Capture the cell that displays the provided text and extract its (X, Y) central coordinate. 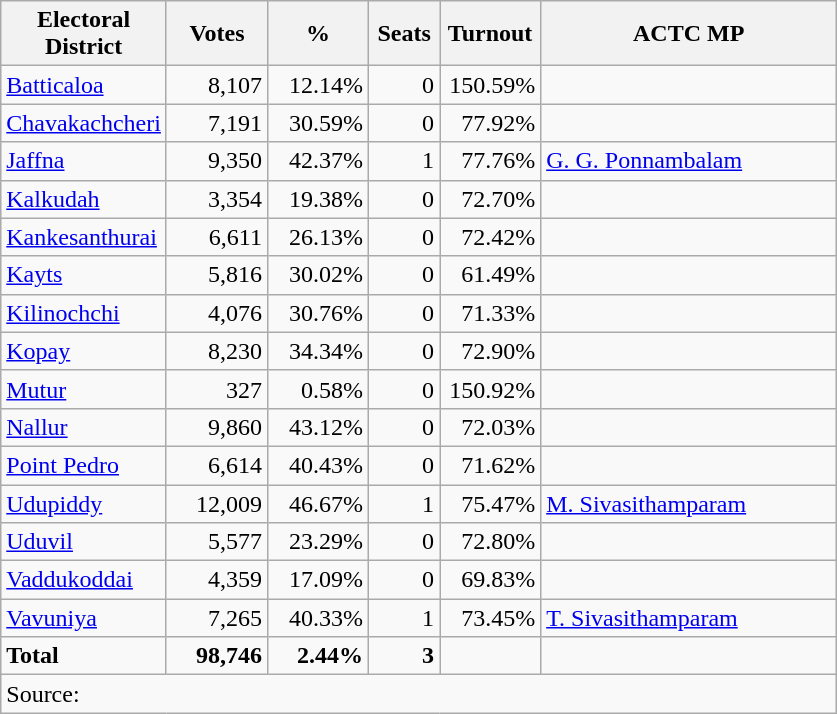
3,354 (216, 199)
43.12% (318, 427)
77.76% (490, 161)
Kayts (84, 275)
9,350 (216, 161)
40.43% (318, 465)
4,359 (216, 580)
327 (216, 389)
72.80% (490, 542)
Kilinochchi (84, 313)
Total (84, 656)
69.83% (490, 580)
4,076 (216, 313)
9,860 (216, 427)
12.14% (318, 85)
72.90% (490, 351)
6,614 (216, 465)
8,107 (216, 85)
5,816 (216, 275)
2.44% (318, 656)
Seats (404, 34)
Jaffna (84, 161)
Votes (216, 34)
72.03% (490, 427)
G. G. Ponnambalam (689, 161)
75.47% (490, 503)
Vaddukoddai (84, 580)
Vavuniya (84, 618)
46.67% (318, 503)
8,230 (216, 351)
42.37% (318, 161)
Point Pedro (84, 465)
40.33% (318, 618)
Electoral District (84, 34)
61.49% (490, 275)
7,191 (216, 123)
Uduvil (84, 542)
Kankesanthurai (84, 237)
Udupiddy (84, 503)
98,746 (216, 656)
Batticaloa (84, 85)
30.76% (318, 313)
71.33% (490, 313)
ACTC MP (689, 34)
30.02% (318, 275)
Nallur (84, 427)
% (318, 34)
26.13% (318, 237)
Chavakachcheri (84, 123)
Kopay (84, 351)
72.42% (490, 237)
23.29% (318, 542)
0.58% (318, 389)
17.09% (318, 580)
77.92% (490, 123)
30.59% (318, 123)
Kalkudah (84, 199)
150.92% (490, 389)
34.34% (318, 351)
Source: (419, 694)
Turnout (490, 34)
12,009 (216, 503)
Mutur (84, 389)
19.38% (318, 199)
71.62% (490, 465)
6,611 (216, 237)
7,265 (216, 618)
72.70% (490, 199)
M. Sivasithamparam (689, 503)
3 (404, 656)
150.59% (490, 85)
5,577 (216, 542)
73.45% (490, 618)
T. Sivasithamparam (689, 618)
